Scan for the cell matching the given text and deliver its [X, Y] coordinate at center. 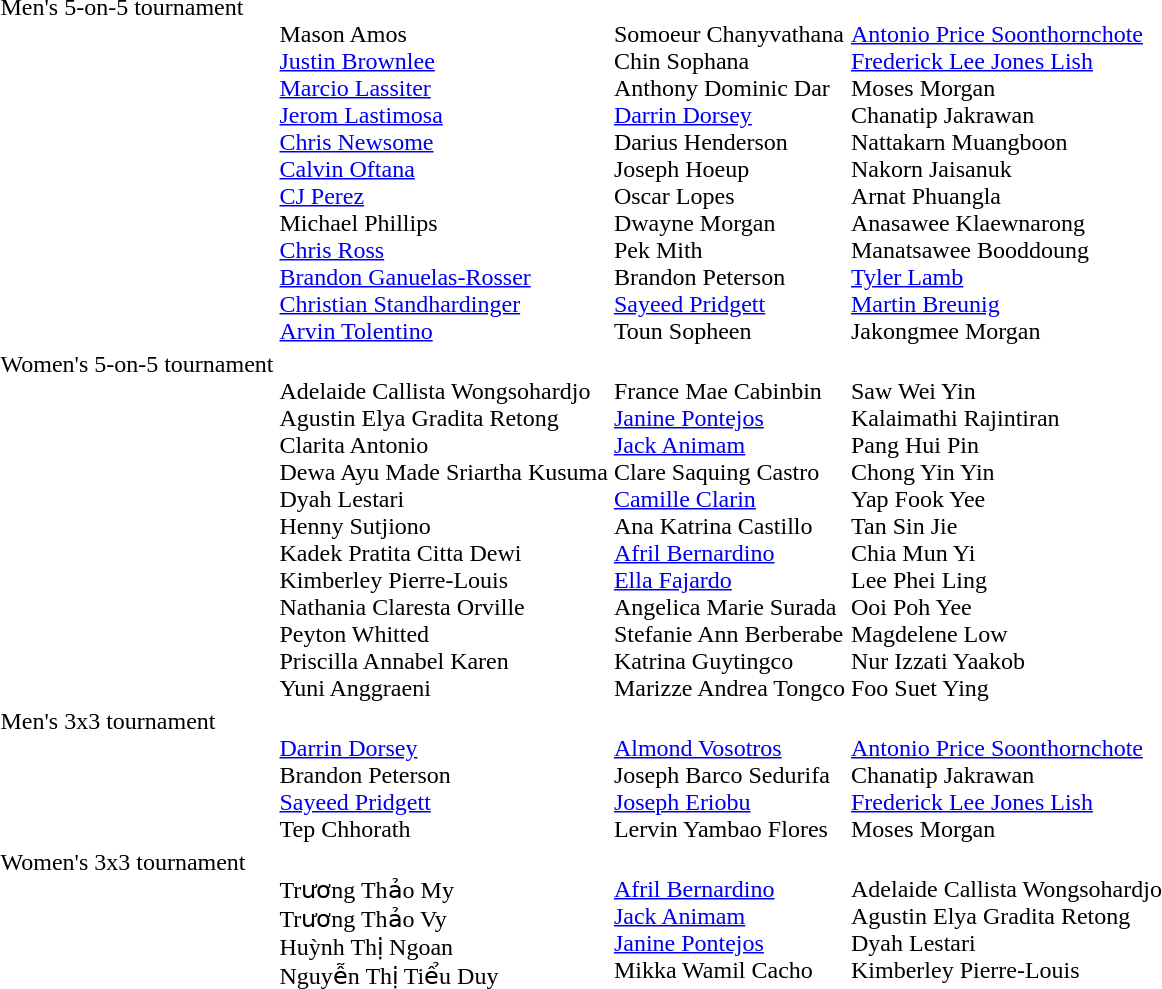
Darrin DorseyBrandon PetersonSayeed PridgettTep Chhorath [444, 775]
Almond VosotrosJoseph Barco SedurifaJoseph EriobuLervin Yambao Flores [729, 775]
